Search for the cell housing the specified text and yield its (x, y) center coordinate. 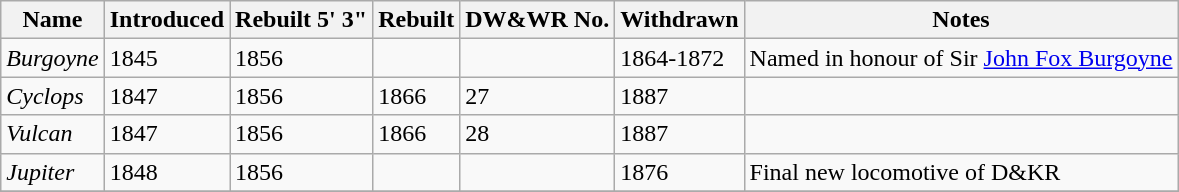
1864-1872 (680, 58)
1848 (166, 172)
Introduced (166, 20)
Jupiter (52, 172)
28 (538, 134)
Rebuilt (416, 20)
1876 (680, 172)
Notes (961, 20)
Final new locomotive of D&KR (961, 172)
Cyclops (52, 96)
Burgoyne (52, 58)
Withdrawn (680, 20)
Named in honour of Sir John Fox Burgoyne (961, 58)
Vulcan (52, 134)
1845 (166, 58)
27 (538, 96)
Name (52, 20)
DW&WR No. (538, 20)
Rebuilt 5' 3" (302, 20)
